Search for the cell housing the specified text and yield its (x, y) center coordinate. 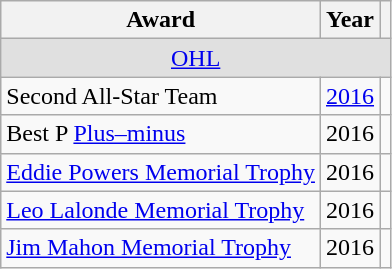
Jim Mahon Memorial Trophy (161, 248)
Year (350, 20)
Second All-Star Team (161, 96)
Leo Lalonde Memorial Trophy (161, 210)
Eddie Powers Memorial Trophy (161, 172)
Best P Plus–minus (161, 134)
Award (161, 20)
OHL (196, 58)
